Detect which cell encompasses the target text, then output its [X, Y] center coordinate. 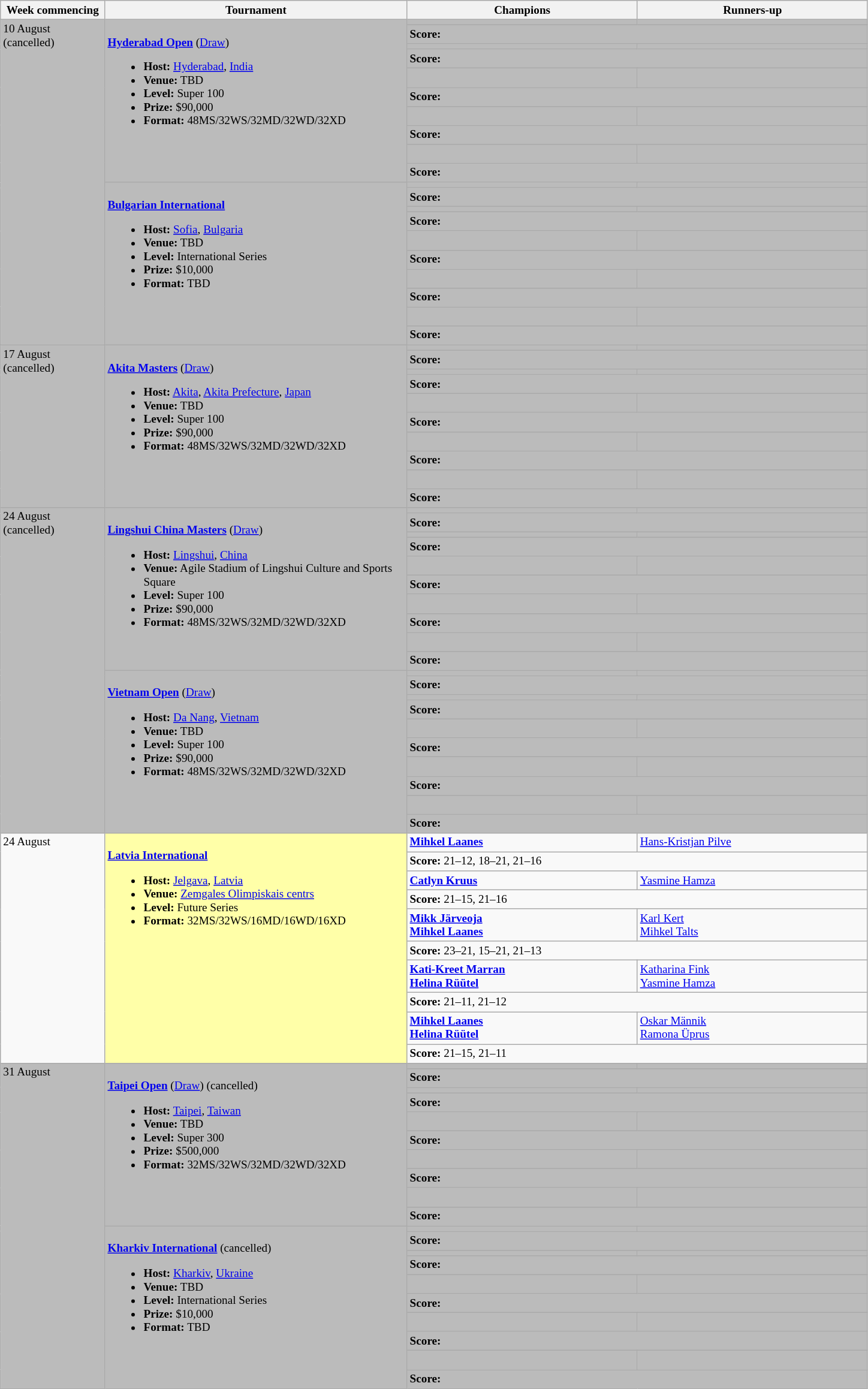
Kharkiv International (cancelled)Host: Kharkiv, UkraineVenue: TBDLevel: International SeriesPrize: $10,000Format: TBD [256, 1307]
17 August (cancelled) [53, 426]
Score: 23–21, 15–21, 21–13 [637, 951]
Katharina Fink Yasmine Hamza [752, 977]
Mikk Järveoja Mihkel Laanes [522, 925]
Taipei Open (Draw) (cancelled)Host: Taipei, TaiwanVenue: TBDLevel: Super 300Prize: $500,000Format: 32MS/32WS/32MD/32WD/32XD [256, 1144]
10 August (cancelled) [53, 182]
Score: 21–15, 21–16 [637, 899]
Mihkel Laanes [522, 842]
Yasmine Hamza [752, 880]
Runners-up [752, 10]
Kati-Kreet Marran Helina Rüütel [522, 977]
Bulgarian InternationalHost: Sofia, BulgariaVenue: TBDLevel: International SeriesPrize: $10,000Format: TBD [256, 264]
24 August [53, 948]
Hans-Kristjan Pilve [752, 842]
Score: 21–15, 21–11 [637, 1053]
Hyderabad Open (Draw) Host: Hyderabad, IndiaVenue: TBDLevel: Super 100Prize: $90,000Format: 48MS/32WS/32MD/32WD/32XD [256, 101]
Karl Kert Mihkel Talts [752, 925]
Score: 21–11, 21–12 [637, 1002]
Champions [522, 10]
Oskar Männik Ramona Üprus [752, 1028]
Latvia InternationalHost: Jelgava, LatviaVenue: Zemgales Olimpiskais centrsLevel: Future SeriesFormat: 32MS/32WS/16MD/16WD/16XD [256, 948]
Score: 21–12, 18–21, 21–16 [637, 861]
Mihkel Laanes Helina Rüütel [522, 1028]
Vietnam Open (Draw) Host: Da Nang, VietnamVenue: TBDLevel: Super 100Prize: $90,000Format: 48MS/32WS/32MD/32WD/32XD [256, 752]
Tournament [256, 10]
31 August [53, 1225]
Akita Masters (Draw)Host: Akita, Akita Prefecture, JapanVenue: TBDLevel: Super 100Prize: $90,000Format: 48MS/32WS/32MD/32WD/32XD [256, 426]
24 August (cancelled) [53, 670]
Catlyn Kruus [522, 880]
Week commencing [53, 10]
